Extract the (X, Y) coordinate from the center of the cell holding the provided text.  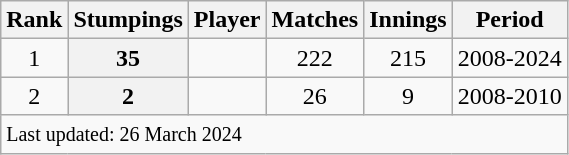
Period (510, 20)
Last updated: 26 March 2024 (284, 134)
35 (128, 58)
1 (34, 58)
Rank (34, 20)
Player (227, 20)
Innings (408, 20)
2008-2010 (510, 96)
26 (315, 96)
9 (408, 96)
Matches (315, 20)
222 (315, 58)
Stumpings (128, 20)
2008-2024 (510, 58)
215 (408, 58)
